Find where the given text appears and provide that cell's center as (x, y) coordinate. 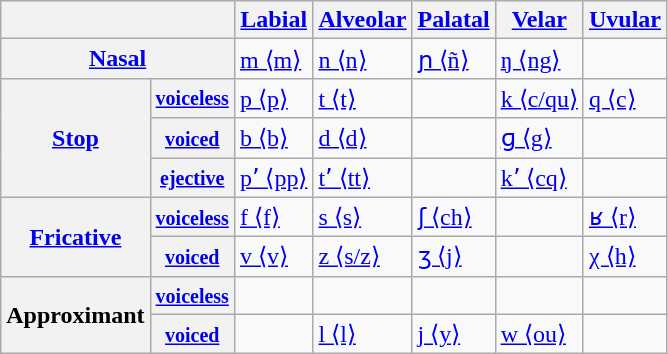
Approximant (76, 315)
pʼ ⟨pp⟩ (274, 178)
b ⟨b⟩ (274, 138)
ŋ ⟨ng⟩ (539, 59)
n ⟨n⟩ (362, 59)
Nasal (118, 59)
s ⟨s⟩ (362, 217)
Velar (539, 20)
ejective (192, 178)
w ⟨ou⟩ (539, 334)
q ⟨c⟩ (624, 98)
ɡ ⟨g⟩ (539, 138)
ɲ ⟨ñ⟩ (454, 59)
k ⟨c/qu⟩ (539, 98)
j ⟨y⟩ (454, 334)
Alveolar (362, 20)
z ⟨s/z⟩ (362, 257)
ʃ ⟨ch⟩ (454, 217)
kʼ ⟨cq⟩ (539, 178)
Labial (274, 20)
f ⟨f⟩ (274, 217)
Palatal (454, 20)
ʁ ⟨r⟩ (624, 217)
p ⟨p⟩ (274, 98)
t ⟨t⟩ (362, 98)
Fricative (76, 236)
l ⟨l⟩ (362, 334)
ʒ ⟨j⟩ (454, 257)
Stop (76, 138)
χ ⟨h⟩ (624, 257)
v ⟨v⟩ (274, 257)
tʼ ⟨tt⟩ (362, 178)
d ⟨d⟩ (362, 138)
Uvular (624, 20)
m ⟨m⟩ (274, 59)
